Pinpoint the cell where the given text exists, returning its [x, y] midpoint coordinate. 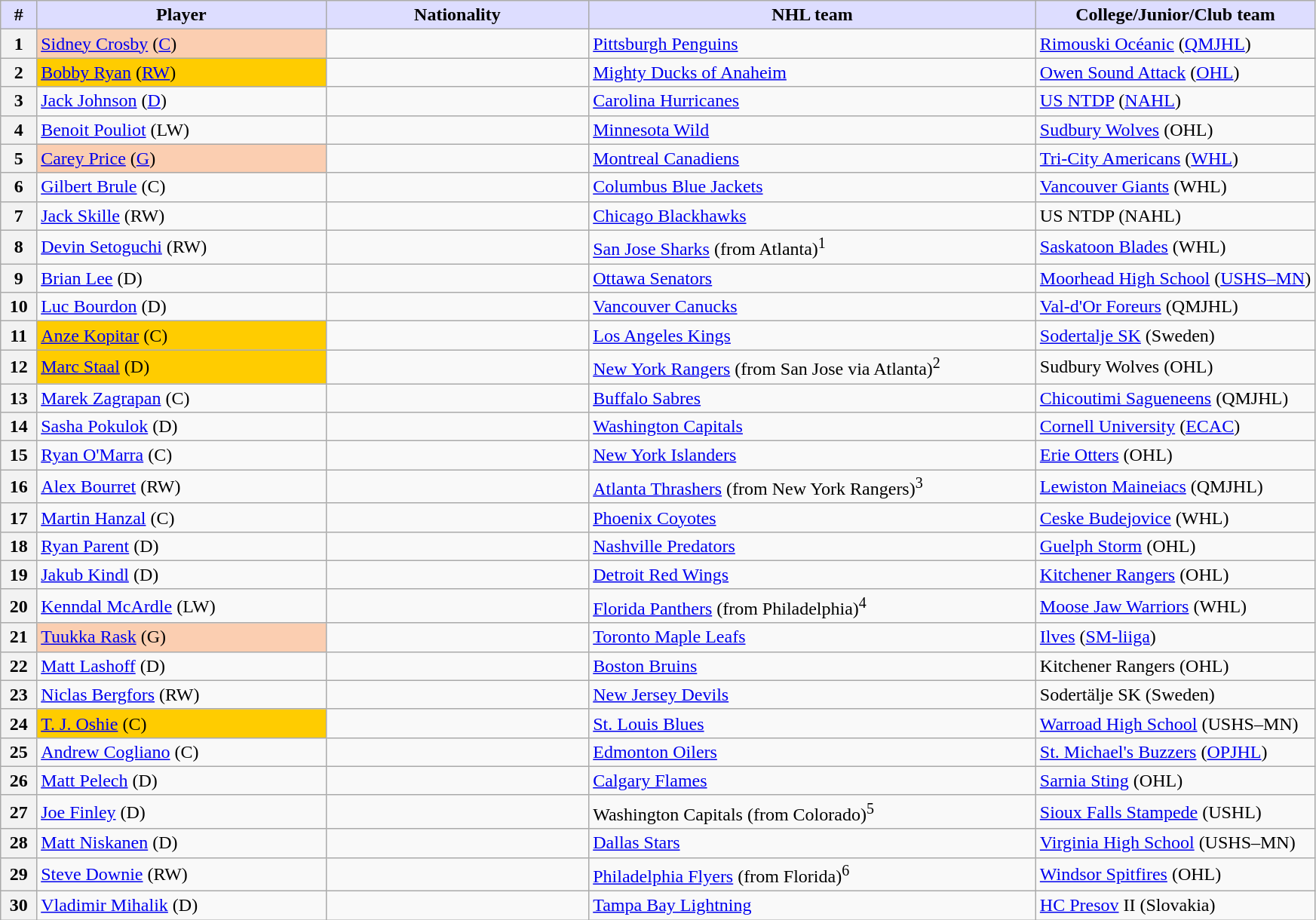
Gilbert Brule (C) [181, 187]
Kenndal McArdle (LW) [181, 606]
New Jersey Devils [813, 695]
Brian Lee (D) [181, 278]
Benoit Pouliot (LW) [181, 130]
Virginia High School (USHS–MN) [1175, 843]
Owen Sound Attack (OHL) [1175, 72]
20 [19, 606]
Philadelphia Flyers (from Florida)6 [813, 875]
HC Presov II (Slovakia) [1175, 906]
St. Michael's Buzzers (OPJHL) [1175, 752]
Matt Pelech (D) [181, 780]
Lewiston Maineiacs (QMJHL) [1175, 487]
Vladimir Mihalik (D) [181, 906]
Devin Setoguchi (RW) [181, 247]
Florida Panthers (from Philadelphia)4 [813, 606]
Marek Zagrapan (C) [181, 398]
Sasha Pokulok (D) [181, 427]
NHL team [813, 15]
30 [19, 906]
4 [19, 130]
Martin Hanzal (C) [181, 517]
Nationality [457, 15]
7 [19, 216]
Mighty Ducks of Anaheim [813, 72]
Toronto Maple Leafs [813, 637]
Ryan O'Marra (C) [181, 455]
Marc Staal (D) [181, 366]
Moorhead High School (USHS–MN) [1175, 278]
Chicoutimi Sagueneens (QMJHL) [1175, 398]
21 [19, 637]
Steve Downie (RW) [181, 875]
Alex Bourret (RW) [181, 487]
Erie Otters (OHL) [1175, 455]
Sodertälje SK (Sweden) [1175, 695]
Carolina Hurricanes [813, 101]
Columbus Blue Jackets [813, 187]
10 [19, 307]
Detroit Red Wings [813, 575]
Pittsburgh Penguins [813, 44]
Bobby Ryan (RW) [181, 72]
Anze Kopitar (C) [181, 336]
Ilves (SM-liiga) [1175, 637]
1 [19, 44]
8 [19, 247]
Minnesota Wild [813, 130]
Sioux Falls Stampede (USHL) [1175, 811]
Saskatoon Blades (WHL) [1175, 247]
Ceske Budejovice (WHL) [1175, 517]
Phoenix Coyotes [813, 517]
# [19, 15]
Dallas Stars [813, 843]
23 [19, 695]
Windsor Spitfires (OHL) [1175, 875]
14 [19, 427]
New York Islanders [813, 455]
Sodertalje SK (Sweden) [1175, 336]
Washington Capitals [813, 427]
24 [19, 723]
11 [19, 336]
Luc Bourdon (D) [181, 307]
2 [19, 72]
25 [19, 752]
St. Louis Blues [813, 723]
Sarnia Sting (OHL) [1175, 780]
12 [19, 366]
17 [19, 517]
19 [19, 575]
Niclas Bergfors (RW) [181, 695]
22 [19, 666]
Jakub Kindl (D) [181, 575]
Matt Lashoff (D) [181, 666]
Tuukka Rask (G) [181, 637]
Nashville Predators [813, 546]
Ryan Parent (D) [181, 546]
Tri-City Americans (WHL) [1175, 158]
Chicago Blackhawks [813, 216]
Carey Price (G) [181, 158]
Montreal Canadiens [813, 158]
27 [19, 811]
5 [19, 158]
T. J. Oshie (C) [181, 723]
Tampa Bay Lightning [813, 906]
Joe Finley (D) [181, 811]
28 [19, 843]
Atlanta Thrashers (from New York Rangers)3 [813, 487]
13 [19, 398]
16 [19, 487]
Player [181, 15]
San Jose Sharks (from Atlanta)1 [813, 247]
Buffalo Sabres [813, 398]
College/Junior/Club team [1175, 15]
26 [19, 780]
Andrew Cogliano (C) [181, 752]
Moose Jaw Warriors (WHL) [1175, 606]
Sidney Crosby (C) [181, 44]
Calgary Flames [813, 780]
6 [19, 187]
Boston Bruins [813, 666]
18 [19, 546]
Val-d'Or Foreurs (QMJHL) [1175, 307]
Guelph Storm (OHL) [1175, 546]
Vancouver Giants (WHL) [1175, 187]
9 [19, 278]
Vancouver Canucks [813, 307]
Cornell University (ECAC) [1175, 427]
New York Rangers (from San Jose via Atlanta)2 [813, 366]
3 [19, 101]
Ottawa Senators [813, 278]
Warroad High School (USHS–MN) [1175, 723]
Jack Johnson (D) [181, 101]
15 [19, 455]
Rimouski Océanic (QMJHL) [1175, 44]
Edmonton Oilers [813, 752]
Jack Skille (RW) [181, 216]
Washington Capitals (from Colorado)5 [813, 811]
Los Angeles Kings [813, 336]
Matt Niskanen (D) [181, 843]
29 [19, 875]
